Capture the cell that displays the provided text and extract its [x, y] central coordinate. 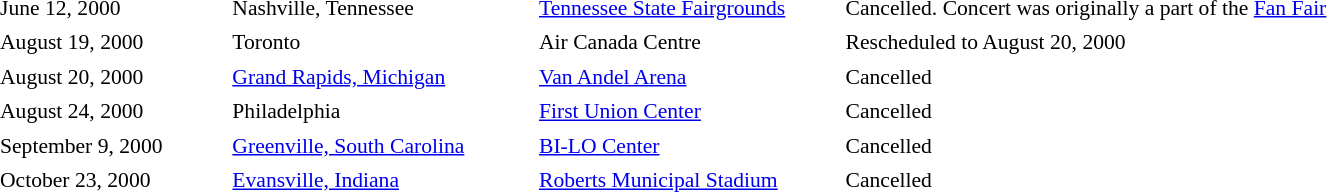
First Union Center [688, 112]
Philadelphia [381, 112]
Toronto [381, 42]
Grand Rapids, Michigan [381, 77]
Greenville, South Carolina [381, 146]
BI-LO Center [688, 146]
Van Andel Arena [688, 77]
Air Canada Centre [688, 42]
